For the text-containing cell, return its midpoint in (x, y) coordinate format. 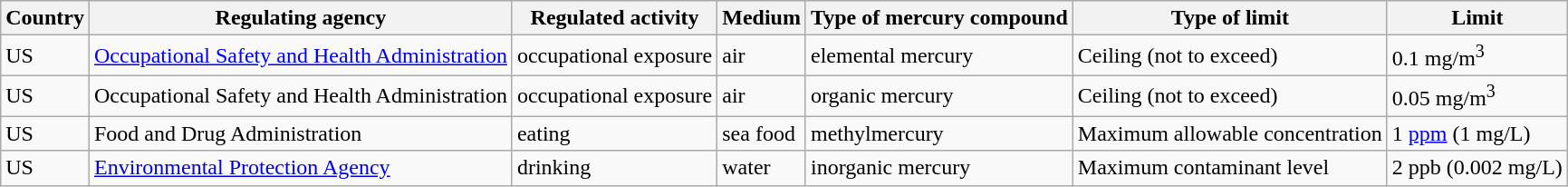
Type of mercury compound (938, 18)
Limit (1477, 18)
Type of limit (1230, 18)
0.05 mg/m3 (1477, 96)
drinking (614, 168)
methylmercury (938, 133)
eating (614, 133)
Medium (762, 18)
Regulating agency (301, 18)
2 ppb (0.002 mg/L) (1477, 168)
sea food (762, 133)
0.1 mg/m3 (1477, 56)
Food and Drug Administration (301, 133)
Maximum contaminant level (1230, 168)
water (762, 168)
inorganic mercury (938, 168)
Country (45, 18)
1 ppm (1 mg/L) (1477, 133)
Environmental Protection Agency (301, 168)
organic mercury (938, 96)
Maximum allowable concentration (1230, 133)
Regulated activity (614, 18)
elemental mercury (938, 56)
